Output the (X, Y) coordinate of the center of the cell containing the given text.  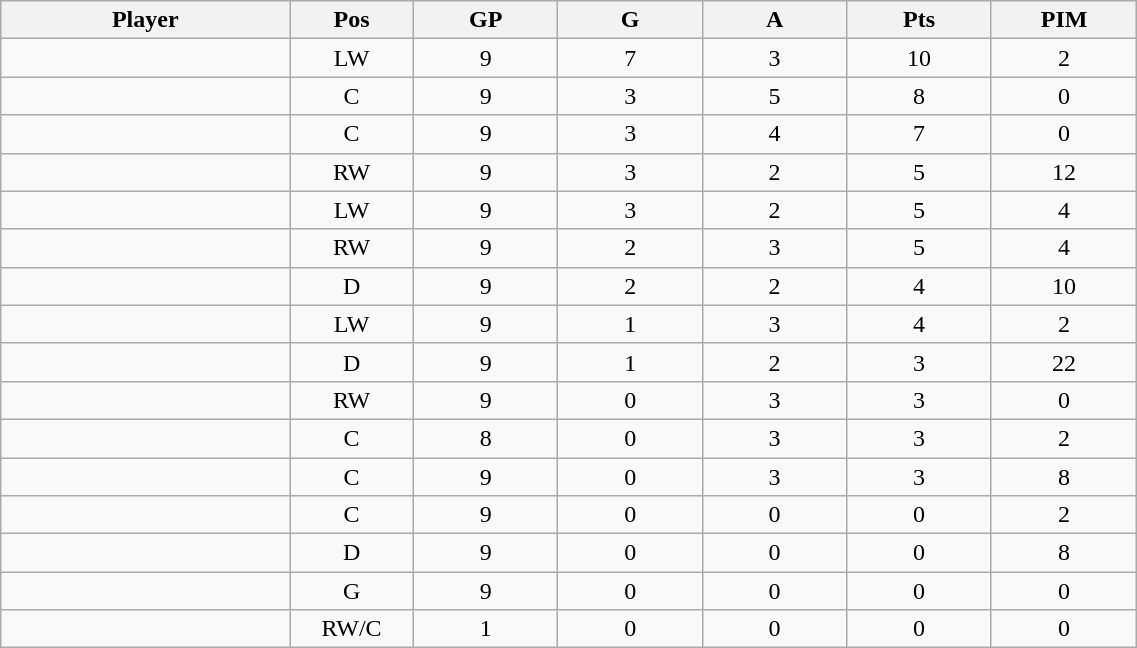
PIM (1064, 20)
Pos (352, 20)
RW/C (352, 629)
22 (1064, 362)
GP (485, 20)
A (774, 20)
Pts (919, 20)
Player (146, 20)
12 (1064, 172)
